Capture the cell that displays the provided text and extract its (X, Y) central coordinate. 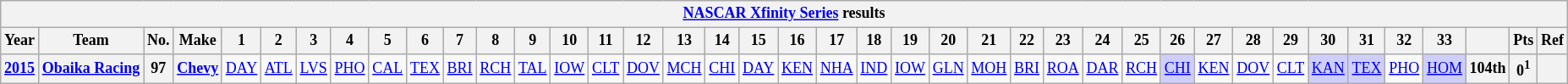
8 (496, 41)
HOM (1445, 69)
Make (198, 41)
33 (1445, 41)
23 (1062, 41)
27 (1214, 41)
15 (759, 41)
9 (533, 41)
MCH (684, 69)
17 (836, 41)
28 (1253, 41)
NHA (836, 69)
26 (1177, 41)
5 (387, 41)
3 (313, 41)
7 (460, 41)
01 (1524, 69)
30 (1329, 41)
19 (910, 41)
Obaika Racing (90, 69)
21 (990, 41)
DAR (1103, 69)
IND (874, 69)
Team (90, 41)
KAN (1329, 69)
32 (1404, 41)
Year (20, 41)
13 (684, 41)
4 (350, 41)
22 (1027, 41)
No. (159, 41)
18 (874, 41)
11 (606, 41)
104th (1488, 69)
LVS (313, 69)
20 (948, 41)
Pts (1524, 41)
2 (279, 41)
Chevy (198, 69)
16 (798, 41)
12 (644, 41)
97 (159, 69)
6 (425, 41)
14 (722, 41)
10 (570, 41)
Ref (1553, 41)
31 (1367, 41)
TAL (533, 69)
GLN (948, 69)
25 (1142, 41)
NASCAR Xfinity Series results (785, 14)
2015 (20, 69)
MOH (990, 69)
1 (241, 41)
29 (1291, 41)
ATL (279, 69)
CAL (387, 69)
ROA (1062, 69)
24 (1103, 41)
